Find where the given text appears and provide that cell's center as (X, Y) coordinate. 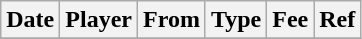
From (171, 20)
Type (236, 20)
Player (99, 20)
Fee (290, 20)
Date (30, 20)
Ref (338, 20)
